From the cell containing the given text, extract its center point as [x, y] coordinate. 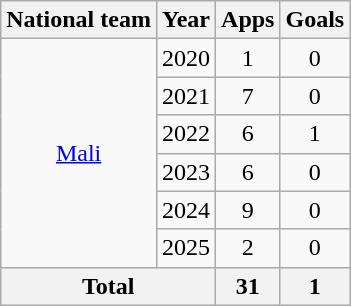
9 [248, 210]
National team [79, 20]
2022 [186, 134]
2020 [186, 58]
2023 [186, 172]
Apps [248, 20]
2025 [186, 248]
2024 [186, 210]
Total [108, 286]
2021 [186, 96]
2 [248, 248]
31 [248, 286]
Goals [315, 20]
7 [248, 96]
Year [186, 20]
Mali [79, 153]
